Pinpoint the cell where the given text exists, returning its [X, Y] midpoint coordinate. 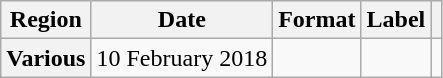
Date [182, 20]
Label [396, 20]
10 February 2018 [182, 58]
Various [46, 58]
Region [46, 20]
Format [317, 20]
